Return the (x, y) coordinate for the center point of the cell that contains the specified text.  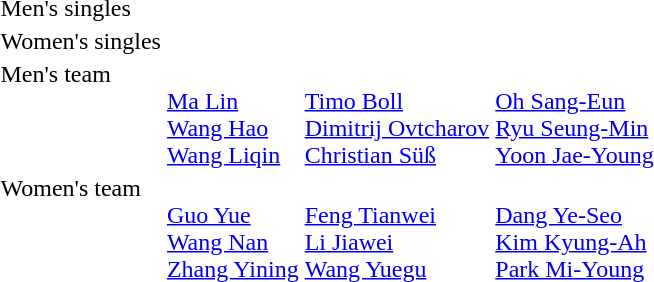
Ma LinWang HaoWang Liqin (232, 114)
Timo BollDimitrij OvtcharovChristian Süß (397, 114)
